Detect which cell encompasses the target text, then output its (x, y) center coordinate. 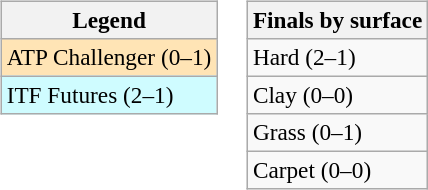
Hard (2–1) (337, 57)
Finals by surface (337, 20)
ATP Challenger (0–1) (108, 57)
Legend (108, 20)
Carpet (0–0) (337, 171)
ITF Futures (2–1) (108, 95)
Grass (0–1) (337, 133)
Clay (0–0) (337, 95)
